Output the (X, Y) coordinate of the center of the cell containing the given text.  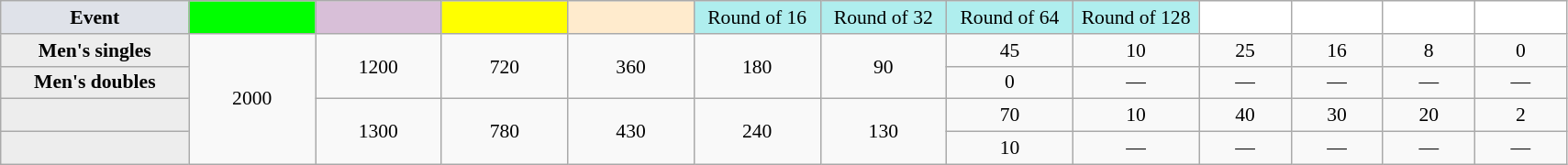
1300 (379, 132)
2 (1520, 115)
180 (757, 66)
780 (505, 132)
360 (631, 66)
Event (95, 17)
130 (884, 132)
Men's doubles (95, 82)
40 (1245, 115)
20 (1429, 115)
16 (1337, 50)
720 (505, 66)
8 (1429, 50)
25 (1245, 50)
Round of 32 (884, 17)
2000 (252, 99)
70 (1010, 115)
30 (1337, 115)
Round of 16 (757, 17)
1200 (379, 66)
240 (757, 132)
430 (631, 132)
Round of 64 (1010, 17)
45 (1010, 50)
Men's singles (95, 50)
Round of 128 (1136, 17)
90 (884, 66)
